Output the (x, y) coordinate of the center of the cell containing the given text.  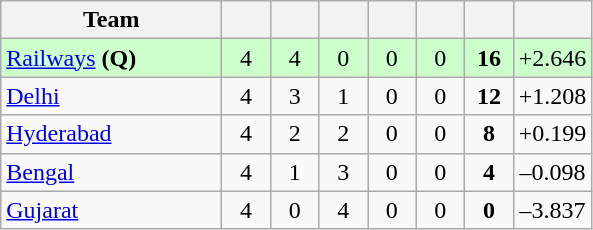
+0.199 (552, 134)
Railways (Q) (112, 58)
Gujarat (112, 210)
Team (112, 20)
16 (490, 58)
–3.837 (552, 210)
–0.098 (552, 172)
8 (490, 134)
Delhi (112, 96)
Bengal (112, 172)
+1.208 (552, 96)
+2.646 (552, 58)
Hyderabad (112, 134)
12 (490, 96)
